Capture the cell that displays the provided text and extract its [x, y] central coordinate. 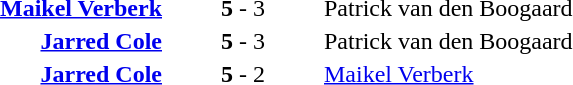
5 - 3 [242, 41]
